Return (x, y) of the center of cell containing provided text 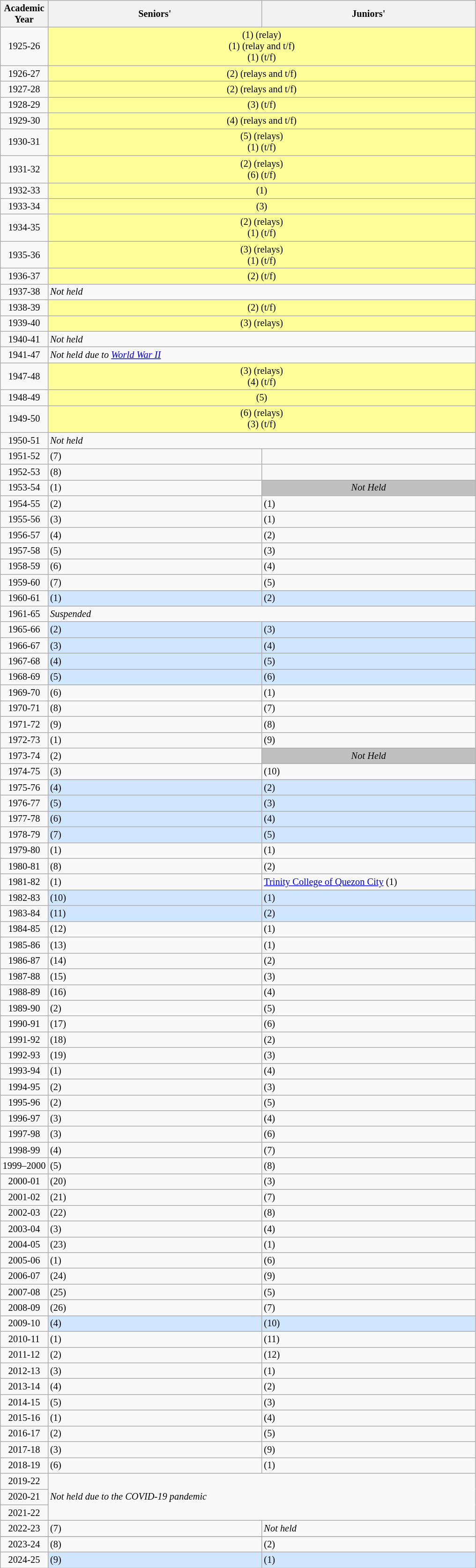
1932-33 (24, 191)
1983-84 (24, 914)
1954-55 (24, 504)
2024-25 (24, 1560)
1974-75 (24, 772)
2014-15 (24, 1402)
2020-21 (24, 1497)
1991-92 (24, 1040)
2016-17 (24, 1434)
2005-06 (24, 1260)
1936-37 (24, 276)
1937-38 (24, 292)
1938-39 (24, 308)
1952-53 (24, 472)
1987-88 (24, 976)
1967-68 (24, 661)
1953-54 (24, 488)
(24) (155, 1276)
Seniors' (155, 14)
(19) (155, 1055)
1976-77 (24, 803)
1925-26 (24, 46)
(4) (relays and t/f) (261, 121)
1941-47 (24, 355)
(18) (155, 1040)
2007-08 (24, 1292)
(21) (155, 1197)
2012-13 (24, 1371)
(2) (relays) (1) (t/f) (261, 228)
Not held due to World War II (261, 355)
1992-93 (24, 1055)
1989-90 (24, 1008)
1948-49 (24, 398)
1959-60 (24, 582)
2008-09 (24, 1308)
1961-65 (24, 614)
Trinity College of Quezon City (1) (369, 882)
2004-05 (24, 1245)
2019-22 (24, 1481)
2021-22 (24, 1513)
1997-98 (24, 1134)
2009-10 (24, 1323)
2018-19 (24, 1465)
AcademicYear (24, 14)
2017-18 (24, 1449)
(3) (relays) (1) (t/f) (261, 255)
1975-76 (24, 788)
Not held due to the COVID-19 pandemic (261, 1496)
1979-80 (24, 850)
(13) (155, 945)
(3) (relays) (261, 323)
1926-27 (24, 74)
(20) (155, 1182)
(23) (155, 1245)
(16) (155, 992)
1994-95 (24, 1087)
1957-58 (24, 551)
1951-52 (24, 456)
1990-91 (24, 1024)
2011-12 (24, 1355)
(6) (relays) (3) (t/f) (261, 419)
Suspended (261, 614)
2000-01 (24, 1182)
1934-35 (24, 228)
1968-69 (24, 677)
1978-79 (24, 835)
1956-57 (24, 535)
1965-66 (24, 630)
1939-40 (24, 323)
2010-11 (24, 1339)
1980-81 (24, 866)
(14) (155, 961)
(25) (155, 1292)
2015-16 (24, 1418)
1973-74 (24, 756)
1986-87 (24, 961)
1993-94 (24, 1071)
2003-04 (24, 1229)
1928-29 (24, 105)
1931-32 (24, 169)
1984-85 (24, 929)
2023-24 (24, 1544)
Juniors' (369, 14)
(3) (t/f) (261, 105)
1940-41 (24, 339)
1995-96 (24, 1103)
1966-67 (24, 646)
(15) (155, 976)
1982-83 (24, 898)
1972-73 (24, 740)
1977-78 (24, 819)
1950-51 (24, 440)
(22) (155, 1213)
1971-72 (24, 724)
1958-59 (24, 566)
(5) (relays) (1) (t/f) (261, 142)
1935-36 (24, 255)
1930-31 (24, 142)
1929-30 (24, 121)
2002-03 (24, 1213)
2006-07 (24, 1276)
1985-86 (24, 945)
2013-14 (24, 1386)
1998-99 (24, 1150)
1970-71 (24, 708)
1969-70 (24, 693)
1933-34 (24, 206)
1955-56 (24, 519)
1999–2000 (24, 1166)
(1) (relay) (1) (relay and t/f) (1) (t/f) (261, 46)
(3) (relays) (4) (t/f) (261, 376)
1988-89 (24, 992)
1960-61 (24, 598)
(2) (relays) (6) (t/f) (261, 169)
1996-97 (24, 1118)
2001-02 (24, 1197)
(26) (155, 1308)
1981-82 (24, 882)
(17) (155, 1024)
1947-48 (24, 376)
1949-50 (24, 419)
1927-28 (24, 89)
2022-23 (24, 1528)
